Capture the cell that displays the provided text and extract its [x, y] central coordinate. 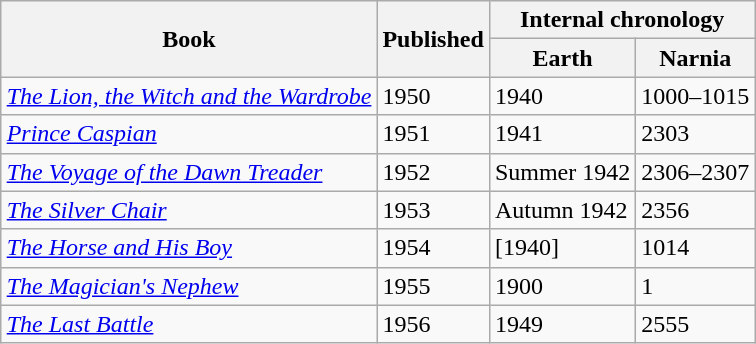
2555 [696, 324]
The Last Battle [189, 324]
1952 [433, 172]
The Horse and His Boy [189, 248]
1950 [433, 96]
2303 [696, 134]
Published [433, 39]
Summer 1942 [562, 172]
2306–2307 [696, 172]
1956 [433, 324]
1940 [562, 96]
2356 [696, 210]
1949 [562, 324]
1014 [696, 248]
Book [189, 39]
The Voyage of the Dawn Treader [189, 172]
1941 [562, 134]
1900 [562, 286]
The Lion, the Witch and the Wardrobe [189, 96]
1955 [433, 286]
Narnia [696, 58]
1 [696, 286]
The Magician's Nephew [189, 286]
1951 [433, 134]
Autumn 1942 [562, 210]
The Silver Chair [189, 210]
Earth [562, 58]
Internal chronology [622, 20]
1954 [433, 248]
[1940] [562, 248]
1953 [433, 210]
1000–1015 [696, 96]
Prince Caspian [189, 134]
